Determine the [x, y] coordinate at the center of the cell enclosing the given text.  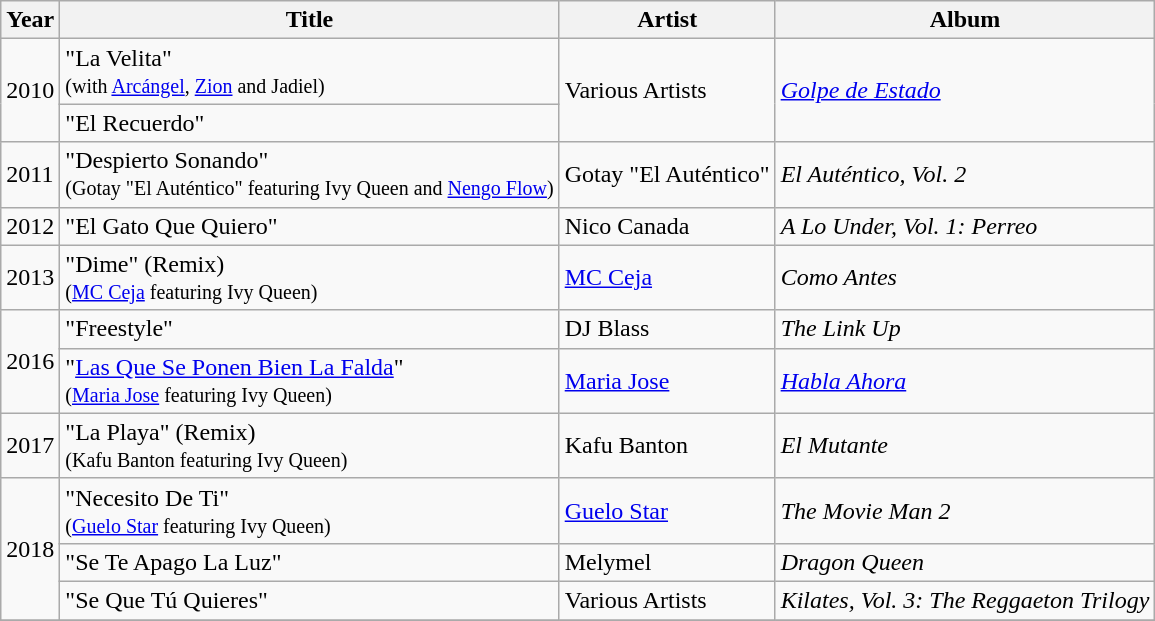
Habla Ahora [965, 380]
2012 [30, 226]
Title [310, 20]
"Las Que Se Ponen Bien La Falda" (Maria Jose featuring Ivy Queen) [310, 380]
"La Velita" (with Arcángel, Zion and Jadiel) [310, 72]
Melymel [667, 562]
Guelo Star [667, 510]
"Necesito De Ti" (Guelo Star featuring Ivy Queen) [310, 510]
2016 [30, 362]
Maria Jose [667, 380]
Kilates, Vol. 3: The Reggaeton Trilogy [965, 600]
El Auténtico, Vol. 2 [965, 174]
Golpe de Estado [965, 90]
Album [965, 20]
A Lo Under, Vol. 1: Perreo [965, 226]
"Despierto Sonando" (Gotay "El Auténtico" featuring Ivy Queen and Nengo Flow) [310, 174]
El Mutante [965, 446]
Gotay "El Auténtico" [667, 174]
"La Playa" (Remix) (Kafu Banton featuring Ivy Queen) [310, 446]
"El Recuerdo" [310, 123]
DJ Blass [667, 329]
Artist [667, 20]
Year [30, 20]
MC Ceja [667, 278]
"Freestyle" [310, 329]
Kafu Banton [667, 446]
2010 [30, 90]
The Movie Man 2 [965, 510]
Dragon Queen [965, 562]
2013 [30, 278]
The Link Up [965, 329]
Nico Canada [667, 226]
"Se Te Apago La Luz" [310, 562]
"Dime" (Remix) (MC Ceja featuring Ivy Queen) [310, 278]
"El Gato Que Quiero" [310, 226]
"Se Que Tú Quieres" [310, 600]
2018 [30, 548]
2017 [30, 446]
Como Antes [965, 278]
2011 [30, 174]
